Find where the given text appears and provide that cell's center as (X, Y) coordinate. 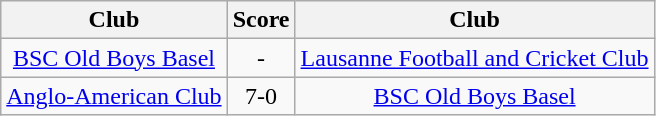
Lausanne Football and Cricket Club (474, 58)
- (261, 58)
Score (261, 20)
7-0 (261, 96)
Anglo-American Club (114, 96)
